Pinpoint the cell where the given text exists, returning its (x, y) midpoint coordinate. 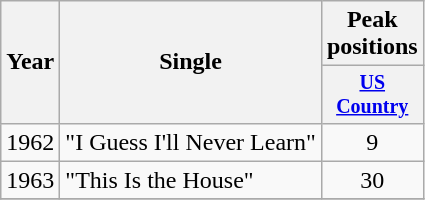
9 (372, 142)
1963 (30, 180)
"This Is the House" (191, 180)
"I Guess I'll Never Learn" (191, 142)
Peak positions (372, 34)
US Country (372, 94)
30 (372, 180)
Year (30, 62)
1962 (30, 142)
Single (191, 62)
